Return [X, Y] of the center of cell containing provided text 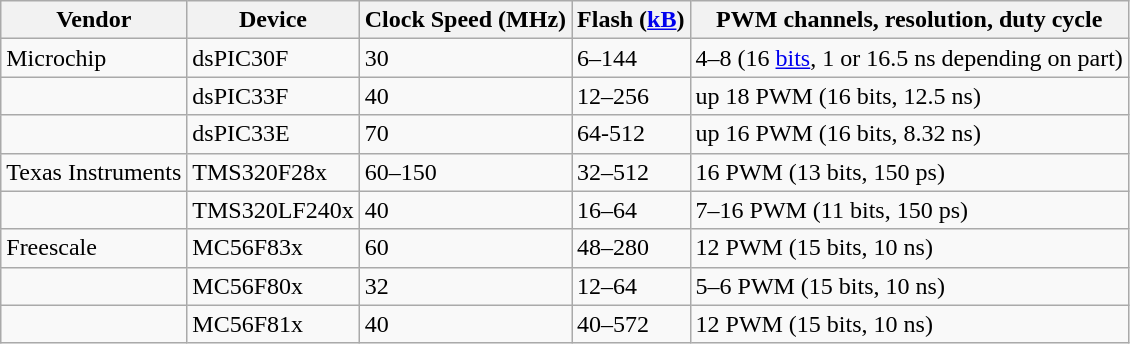
60–150 [465, 172]
Device [273, 20]
12–64 [631, 286]
70 [465, 134]
Texas Instruments [94, 172]
PWM channels, resolution, duty cycle [909, 20]
Microchip [94, 58]
32–512 [631, 172]
dsPIC33F [273, 96]
up 18 PWM (16 bits, 12.5 ns) [909, 96]
60 [465, 248]
16 PWM (13 bits, 150 ps) [909, 172]
TMS320LF240x [273, 210]
40–572 [631, 324]
64-512 [631, 134]
MC56F83x [273, 248]
7–16 PWM (11 bits, 150 ps) [909, 210]
up 16 PWM (16 bits, 8.32 ns) [909, 134]
Clock Speed (MHz) [465, 20]
MC56F81x [273, 324]
32 [465, 286]
MC56F80x [273, 286]
4–8 (16 bits, 1 or 16.5 ns depending on part) [909, 58]
Freescale [94, 248]
dsPIC30F [273, 58]
dsPIC33E [273, 134]
48–280 [631, 248]
16–64 [631, 210]
Vendor [94, 20]
5–6 PWM (15 bits, 10 ns) [909, 286]
TMS320F28x [273, 172]
12–256 [631, 96]
Flash (kB) [631, 20]
6–144 [631, 58]
30 [465, 58]
